From the cell containing the given text, extract its center point as [x, y] coordinate. 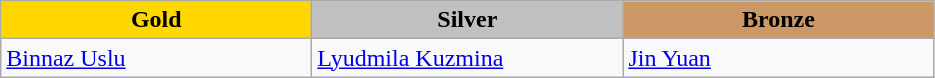
Silver [468, 20]
Lyudmila Kuzmina [468, 58]
Jin Yuan [778, 58]
Binnaz Uslu [156, 58]
Bronze [778, 20]
Gold [156, 20]
